For the text-containing cell, return its midpoint in (x, y) coordinate format. 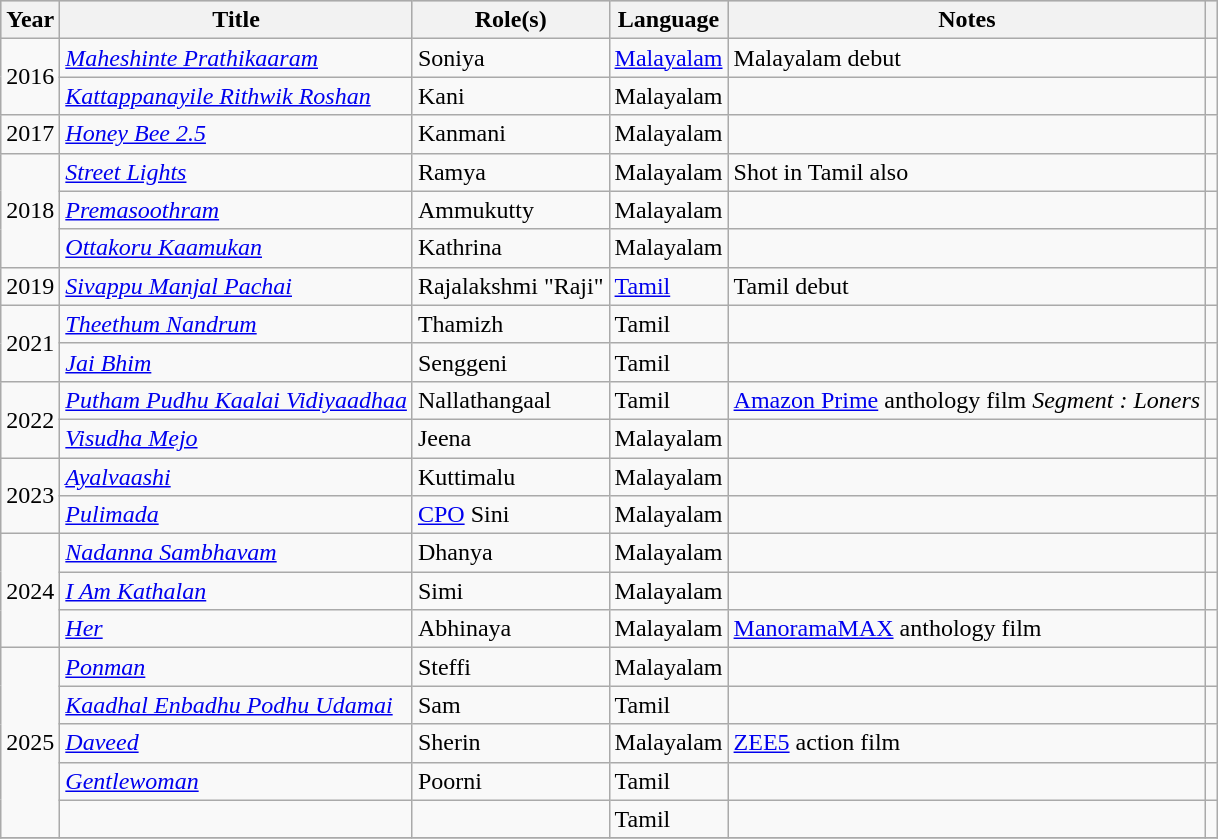
Maheshinte Prathikaaram (236, 58)
Malayalam debut (967, 58)
Her (236, 629)
ManoramaMAX anthology film (967, 629)
I Am Kathalan (236, 591)
Kuttimalu (510, 477)
Daveed (236, 743)
2016 (30, 77)
Nallathangaal (510, 400)
Language (668, 20)
Dhanya (510, 553)
Role(s) (510, 20)
Kani (510, 96)
CPO Sini (510, 515)
Kanmani (510, 134)
Ponman (236, 667)
Year (30, 20)
Sam (510, 705)
Putham Pudhu Kaalai Vidiyaadhaa (236, 400)
2017 (30, 134)
2019 (30, 286)
Kattappanayile Rithwik Roshan (236, 96)
Nadanna Sambhavam (236, 553)
2024 (30, 591)
Street Lights (236, 172)
2021 (30, 343)
Ramya (510, 172)
2018 (30, 210)
Simi (510, 591)
Shot in Tamil also (967, 172)
2025 (30, 743)
Abhinaya (510, 629)
2023 (30, 496)
Theethum Nandrum (236, 324)
ZEE5 action film (967, 743)
Kathrina (510, 248)
Rajalakshmi "Raji" (510, 286)
Tamil debut (967, 286)
Gentlewoman (236, 781)
Ottakoru Kaamukan (236, 248)
Title (236, 20)
Notes (967, 20)
Jeena (510, 438)
Premasoothram (236, 210)
Ammukutty (510, 210)
Honey Bee 2.5 (236, 134)
Pulimada (236, 515)
Sherin (510, 743)
Senggeni (510, 362)
Thamizh (510, 324)
Amazon Prime anthology film Segment : Loners (967, 400)
Soniya (510, 58)
Visudha Mejo (236, 438)
Poorni (510, 781)
Steffi (510, 667)
Jai Bhim (236, 362)
Ayalvaashi (236, 477)
Kaadhal Enbadhu Podhu Udamai (236, 705)
Sivappu Manjal Pachai (236, 286)
2022 (30, 419)
